Determine the (x, y) coordinate at the center of the cell enclosing the given text.  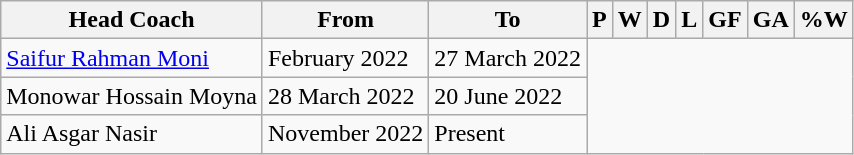
%W (824, 20)
28 March 2022 (345, 96)
L (690, 20)
Present (508, 134)
GF (725, 20)
GA (770, 20)
D (661, 20)
P (600, 20)
Head Coach (132, 20)
Saifur Rahman Moni (132, 58)
20 June 2022 (508, 96)
Monowar Hossain Moyna (132, 96)
27 March 2022 (508, 58)
February 2022 (345, 58)
W (630, 20)
To (508, 20)
November 2022 (345, 134)
From (345, 20)
Ali Asgar Nasir (132, 134)
